Find where the given text appears and provide that cell's center as [X, Y] coordinate. 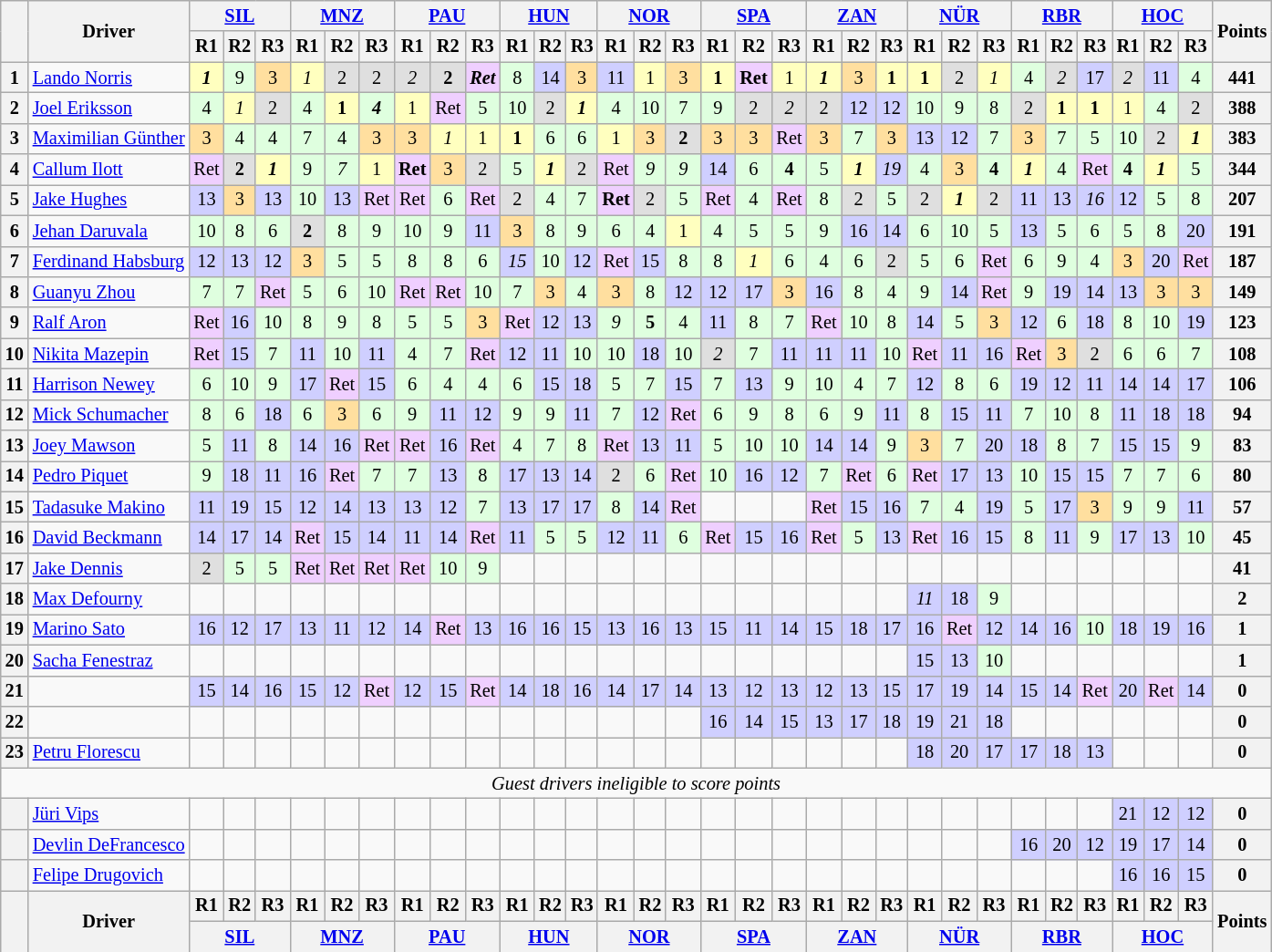
106 [1242, 384]
Pedro Piquet [109, 476]
Guest drivers ineligible to score points [636, 783]
Lando Norris [109, 78]
Jake Hughes [109, 200]
388 [1242, 108]
123 [1242, 323]
187 [1242, 262]
57 [1242, 507]
Devlin DeFrancesco [109, 844]
45 [1242, 537]
Felipe Drugovich [109, 875]
Mick Schumacher [109, 415]
Jehan Daruvala [109, 231]
Marino Sato [109, 629]
108 [1242, 354]
Ralf Aron [109, 323]
149 [1242, 292]
Joel Eriksson [109, 108]
Joey Mawson [109, 446]
80 [1242, 476]
344 [1242, 170]
Sacha Fenestraz [109, 660]
Petru Florescu [109, 752]
83 [1242, 446]
Jüri Vips [109, 813]
David Beckmann [109, 537]
441 [1242, 78]
Callum Ilott [109, 170]
94 [1242, 415]
Nikita Mazepin [109, 354]
23 [15, 752]
191 [1242, 231]
207 [1242, 200]
Ferdinand Habsburg [109, 262]
383 [1242, 139]
41 [1242, 568]
Maximilian Günther [109, 139]
Harrison Newey [109, 384]
Max Defourny [109, 599]
22 [15, 721]
Tadasuke Makino [109, 507]
Jake Dennis [109, 568]
Guanyu Zhou [109, 292]
